From the cell containing the given text, extract its center point as [X, Y] coordinate. 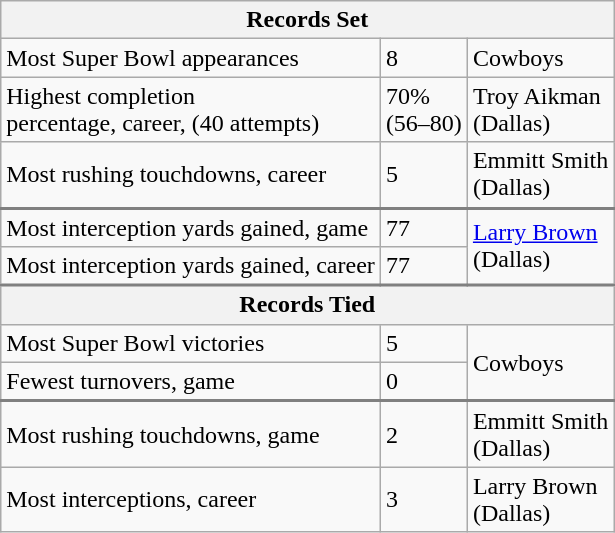
2 [424, 434]
Records Set [308, 20]
Highest completionpercentage, career, (40 attempts) [191, 110]
Most interceptions, career [191, 500]
Fewest turnovers, game [191, 382]
Most rushing touchdowns, game [191, 434]
70%(56–80) [424, 110]
Most interception yards gained, game [191, 228]
3 [424, 500]
Most Super Bowl appearances [191, 58]
Troy Aikman(Dallas) [540, 110]
0 [424, 382]
Records Tied [308, 304]
Most Super Bowl victories [191, 343]
Most interception yards gained, career [191, 266]
Most rushing touchdowns, career [191, 175]
8 [424, 58]
